Detect which cell encompasses the target text, then output its (X, Y) center coordinate. 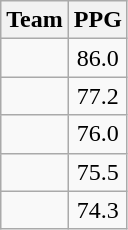
PPG (98, 20)
75.5 (98, 172)
86.0 (98, 58)
74.3 (98, 210)
76.0 (98, 134)
77.2 (98, 96)
Team (35, 20)
